Capture the cell that displays the provided text and extract its (X, Y) central coordinate. 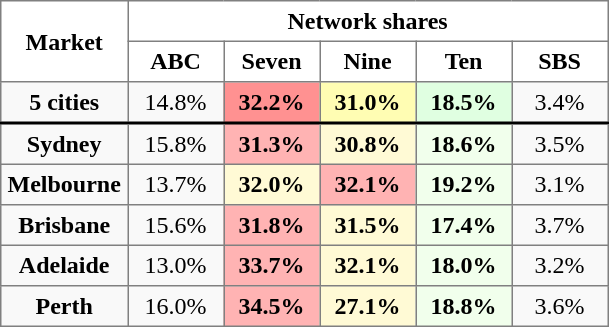
15.8% (176, 144)
Network shares (368, 21)
32.0% (272, 184)
3.5% (560, 144)
3.6% (560, 306)
5 cities (64, 102)
31.8% (272, 225)
3.4% (560, 102)
Nine (368, 61)
13.0% (176, 265)
18.0% (464, 265)
31.5% (368, 225)
Brisbane (64, 225)
Perth (64, 306)
33.7% (272, 265)
31.3% (272, 144)
Seven (272, 61)
31.0% (368, 102)
18.8% (464, 306)
13.7% (176, 184)
3.7% (560, 225)
14.8% (176, 102)
16.0% (176, 306)
27.1% (368, 306)
32.2% (272, 102)
Market (64, 42)
Melbourne (64, 184)
SBS (560, 61)
3.1% (560, 184)
ABC (176, 61)
18.5% (464, 102)
19.2% (464, 184)
30.8% (368, 144)
17.4% (464, 225)
3.2% (560, 265)
18.6% (464, 144)
Ten (464, 61)
15.6% (176, 225)
34.5% (272, 306)
Adelaide (64, 265)
Sydney (64, 144)
